Scan for the cell matching the given text and deliver its (X, Y) coordinate at center. 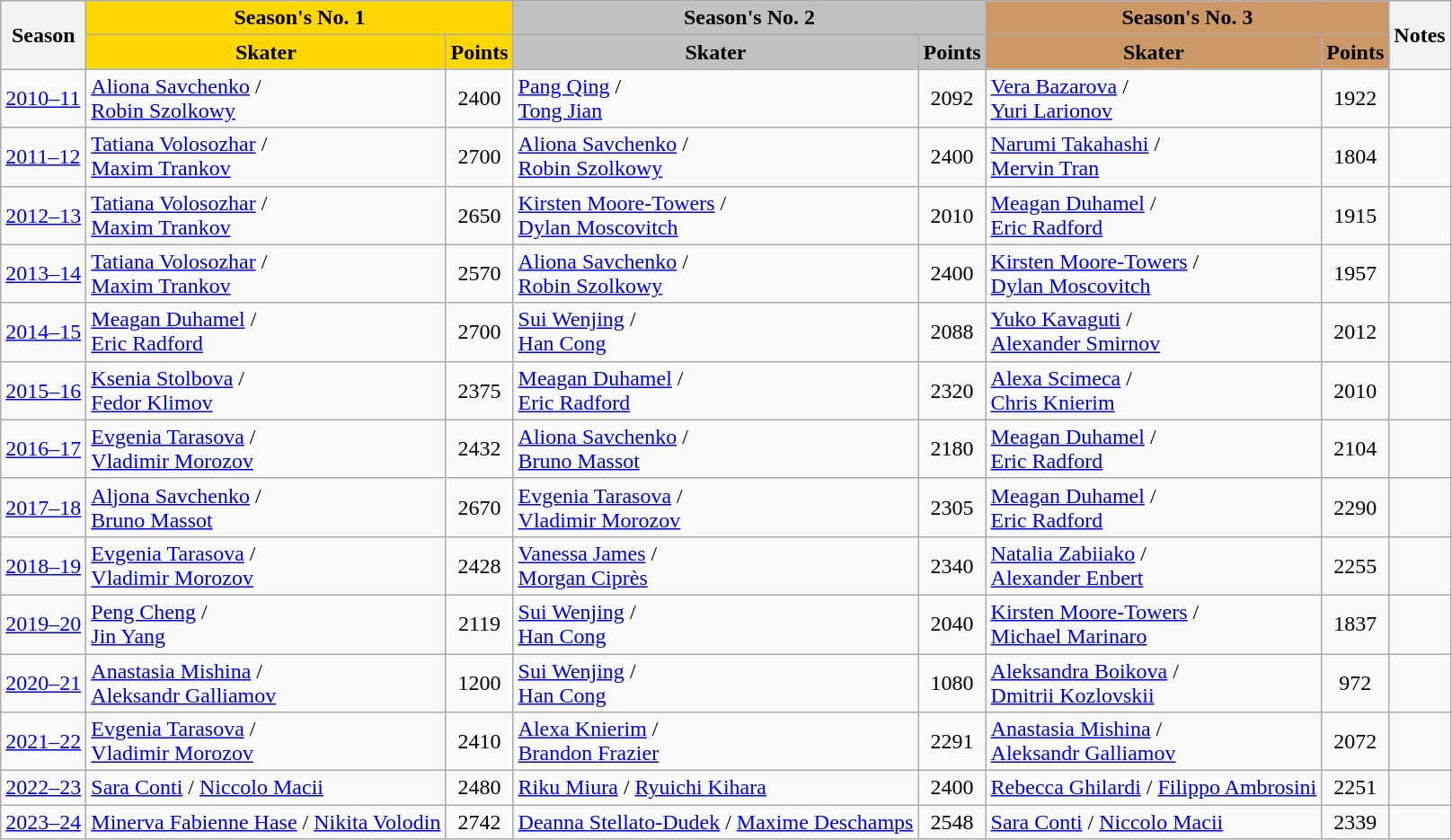
2011–12 (43, 156)
Yuko Kavaguti / Alexander Smirnov (1154, 332)
Kirsten Moore-Towers / Michael Marinaro (1154, 623)
2018–19 (43, 566)
Alexa Knierim / Brandon Frazier (715, 742)
Season's No. 3 (1188, 18)
2432 (480, 449)
2650 (480, 216)
Narumi Takahashi / Mervin Tran (1154, 156)
2119 (480, 623)
2670 (480, 507)
2088 (952, 332)
Deanna Stellato-Dudek / Maxime Deschamps (715, 822)
1804 (1355, 156)
2320 (952, 390)
1837 (1355, 623)
Peng Cheng / Jin Yang (266, 623)
Season (43, 35)
2548 (952, 822)
2023–24 (43, 822)
2020–21 (43, 683)
2072 (1355, 742)
Rebecca Ghilardi / Filippo Ambrosini (1154, 788)
2339 (1355, 822)
2410 (480, 742)
2428 (480, 566)
Alexa Scimeca / Chris Knierim (1154, 390)
2021–22 (43, 742)
Pang Qing / Tong Jian (715, 99)
Riku Miura / Ryuichi Kihara (715, 788)
972 (1355, 683)
2092 (952, 99)
2022–23 (43, 788)
Season's No. 1 (300, 18)
2291 (952, 742)
Notes (1420, 35)
2012–13 (43, 216)
2290 (1355, 507)
1915 (1355, 216)
2104 (1355, 449)
2375 (480, 390)
2570 (480, 273)
Minerva Fabienne Hase / Nikita Volodin (266, 822)
2040 (952, 623)
1922 (1355, 99)
Natalia Zabiiako / Alexander Enbert (1154, 566)
2017–18 (43, 507)
Aleksandra Boikova / Dmitrii Kozlovskii (1154, 683)
Aljona Savchenko / Bruno Massot (266, 507)
Season's No. 2 (749, 18)
Aliona Savchenko / Bruno Massot (715, 449)
2742 (480, 822)
2012 (1355, 332)
2015–16 (43, 390)
2305 (952, 507)
2480 (480, 788)
Vanessa James / Morgan Ciprès (715, 566)
1080 (952, 683)
1200 (480, 683)
1957 (1355, 273)
2010–11 (43, 99)
Vera Bazarova / Yuri Larionov (1154, 99)
2013–14 (43, 273)
2019–20 (43, 623)
2251 (1355, 788)
2014–15 (43, 332)
2016–17 (43, 449)
2255 (1355, 566)
2340 (952, 566)
2180 (952, 449)
Ksenia Stolbova / Fedor Klimov (266, 390)
